Identify which cell holds the provided text, then report its [x, y] central coordinate. 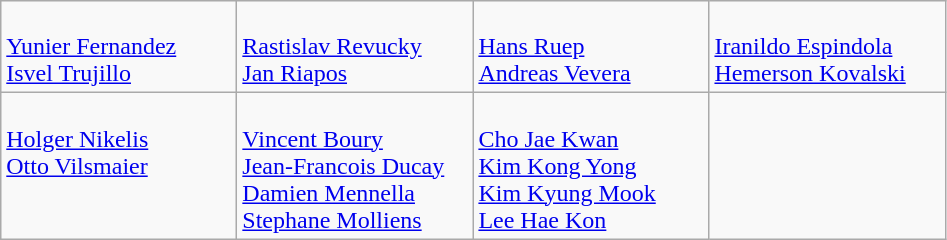
Cho Jae KwanKim Kong YongKim Kyung MookLee Hae Kon [591, 166]
Hans RuepAndreas Vevera [591, 47]
Iranildo EspindolaHemerson Kovalski [827, 47]
Vincent BouryJean-Francois DucayDamien MennellaStephane Molliens [355, 166]
Yunier FernandezIsvel Trujillo [119, 47]
Rastislav RevuckyJan Riapos [355, 47]
Holger NikelisOtto Vilsmaier [119, 166]
